Return the [x, y] coordinate for the center point of the cell that contains the specified text.  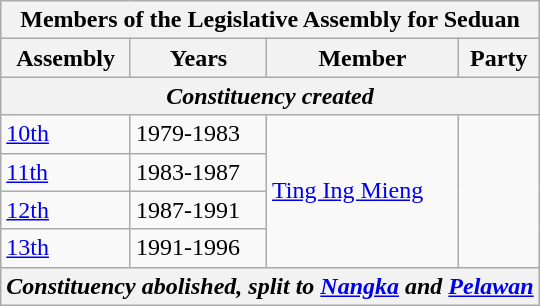
11th [66, 172]
1983-1987 [198, 172]
Assembly [66, 58]
Members of the Legislative Assembly for Seduan [270, 20]
13th [66, 248]
1979-1983 [198, 134]
Constituency abolished, split to Nangka and Pelawan [270, 286]
1987-1991 [198, 210]
Constituency created [270, 96]
Member [363, 58]
Years [198, 58]
Ting Ing Mieng [363, 191]
Party [498, 58]
10th [66, 134]
12th [66, 210]
1991-1996 [198, 248]
